Extract the (X, Y) coordinate from the center of the cell holding the provided text.  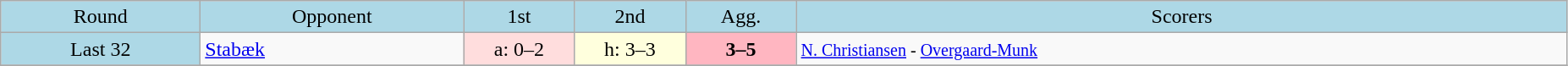
3–5 (741, 49)
Scorers (1181, 17)
Round (101, 17)
2nd (630, 17)
N. Christiansen - Overgaard-Munk (1181, 49)
Agg. (741, 17)
1st (520, 17)
Stabæk (332, 49)
h: 3–3 (630, 49)
Last 32 (101, 49)
a: 0–2 (520, 49)
Opponent (332, 17)
